Return the (x, y) coordinate for the center point of the cell that contains the specified text.  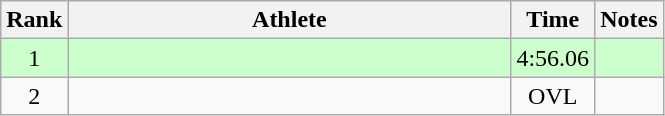
2 (34, 96)
OVL (553, 96)
Rank (34, 20)
Notes (629, 20)
4:56.06 (553, 58)
Time (553, 20)
1 (34, 58)
Athlete (290, 20)
